Find where the given text appears and provide that cell's center as [X, Y] coordinate. 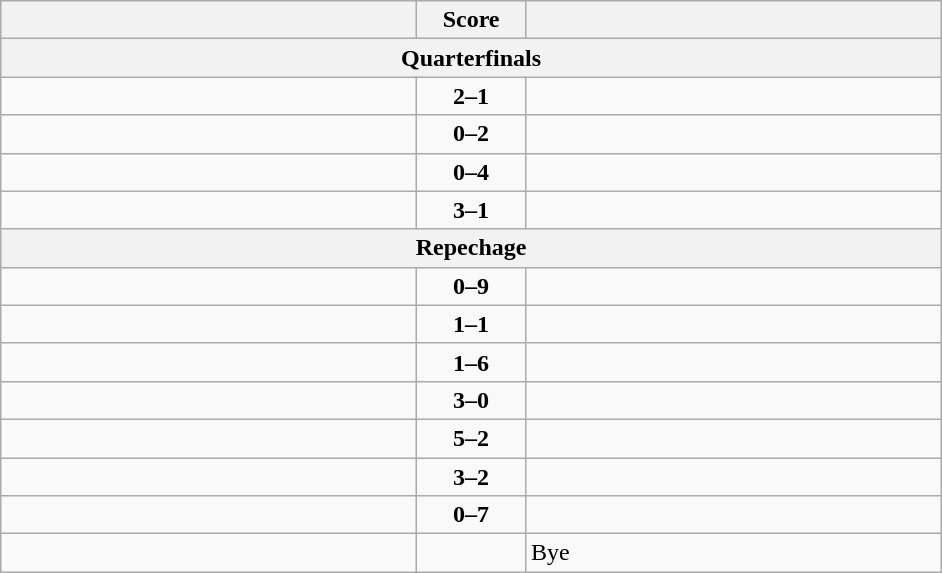
3–0 [472, 400]
5–2 [472, 438]
0–2 [472, 134]
Quarterfinals [472, 58]
0–4 [472, 172]
Repechage [472, 248]
Score [472, 20]
3–2 [472, 477]
2–1 [472, 96]
1–6 [472, 362]
3–1 [472, 210]
1–1 [472, 324]
0–9 [472, 286]
Bye [733, 553]
0–7 [472, 515]
